Extract the (x, y) coordinate from the center of the cell holding the provided text.  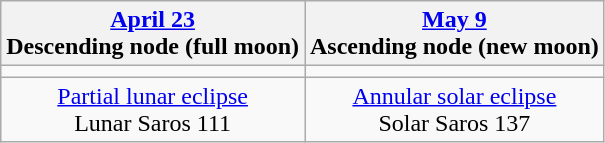
May 9Ascending node (new moon) (454, 34)
Partial lunar eclipseLunar Saros 111 (153, 110)
April 23Descending node (full moon) (153, 34)
Annular solar eclipseSolar Saros 137 (454, 110)
